Search for the cell housing the specified text and yield its [x, y] center coordinate. 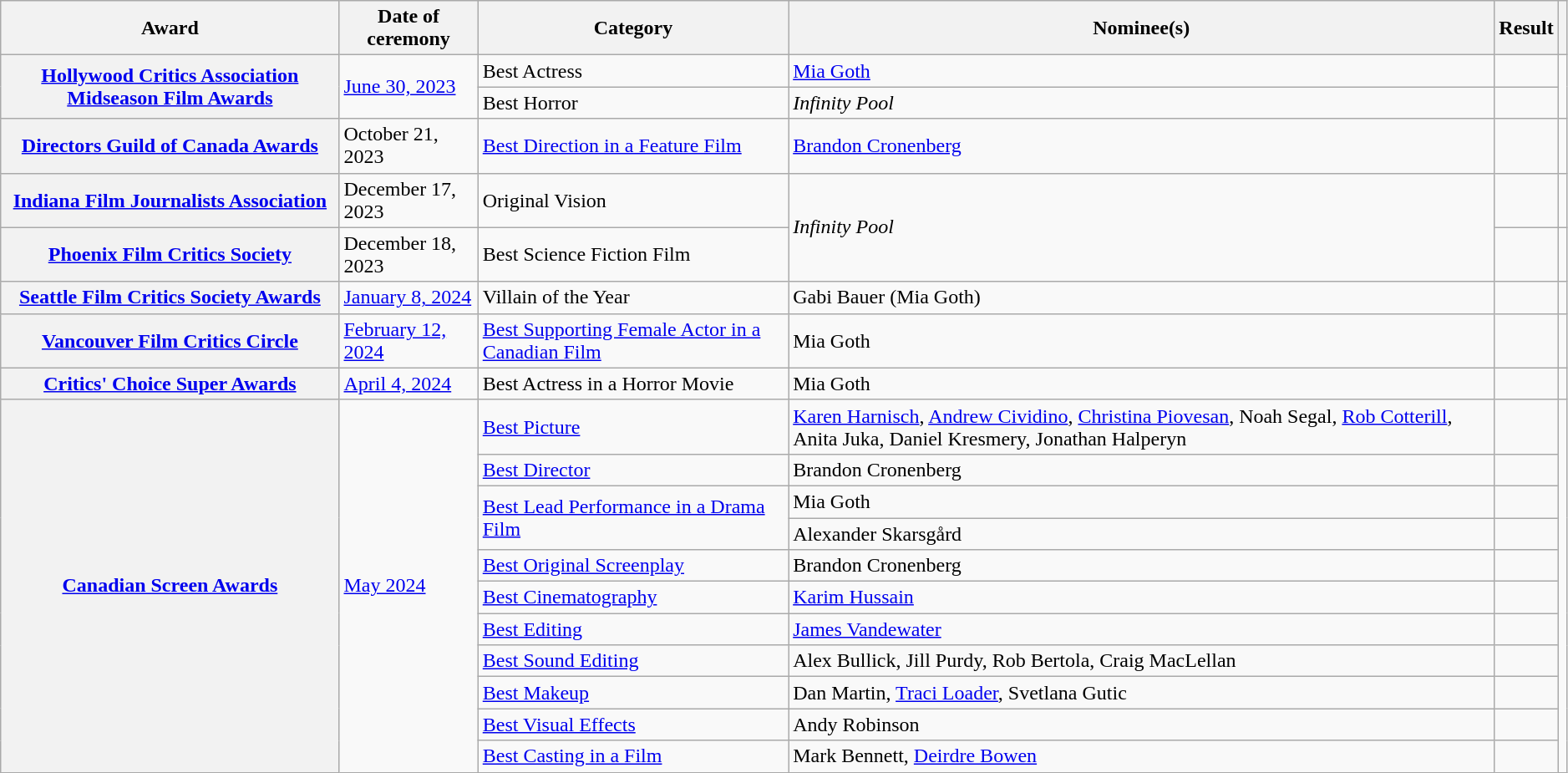
Alexander Skarsgård [1141, 534]
Original Vision [633, 201]
Best Direction in a Feature Film [633, 145]
Best Editing [633, 629]
Andy Robinson [1141, 725]
Result [1526, 28]
Directors Guild of Canada Awards [170, 145]
Critics' Choice Super Awards [170, 384]
Karim Hussain [1141, 598]
Best Original Screenplay [633, 566]
October 21, 2023 [408, 145]
Best Supporting Female Actor in a Canadian Film [633, 341]
Dan Martin, Traci Loader, Svetlana Gutic [1141, 693]
Best Picture [633, 426]
Best Actress [633, 71]
December 18, 2023 [408, 254]
May 2024 [408, 586]
Alex Bullick, Jill Purdy, Rob Bertola, Craig MacLellan [1141, 661]
Mark Bennett, Deirdre Bowen [1141, 756]
Best Visual Effects [633, 725]
Indiana Film Journalists Association [170, 201]
Award [170, 28]
June 30, 2023 [408, 87]
Phoenix Film Critics Society [170, 254]
Best Science Fiction Film [633, 254]
Canadian Screen Awards [170, 586]
Best Director [633, 470]
Seattle Film Critics Society Awards [170, 298]
Date of ceremony [408, 28]
Nominee(s) [1141, 28]
Hollywood Critics Association Midseason Film Awards [170, 87]
Villain of the Year [633, 298]
December 17, 2023 [408, 201]
Best Cinematography [633, 598]
January 8, 2024 [408, 298]
Gabi Bauer (Mia Goth) [1141, 298]
Category [633, 28]
Best Lead Performance in a Drama Film [633, 517]
Best Sound Editing [633, 661]
February 12, 2024 [408, 341]
Best Makeup [633, 693]
Karen Harnisch, Andrew Cividino, Christina Piovesan, Noah Segal, Rob Cotterill, Anita Juka, Daniel Kresmery, Jonathan Halperyn [1141, 426]
James Vandewater [1141, 629]
Best Actress in a Horror Movie [633, 384]
Vancouver Film Critics Circle [170, 341]
April 4, 2024 [408, 384]
Best Horror [633, 103]
Best Casting in a Film [633, 756]
